Capture the cell that displays the provided text and extract its (x, y) central coordinate. 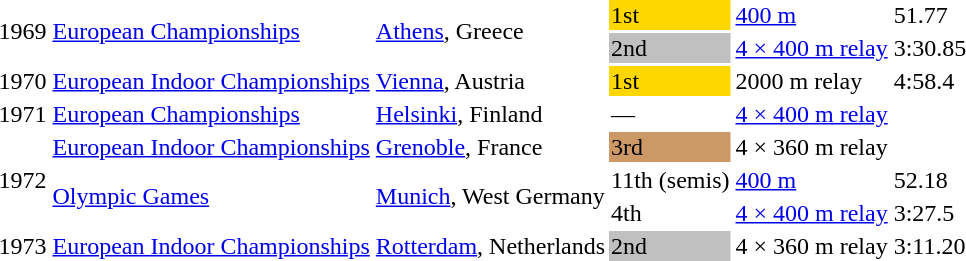
Munich, West Germany (490, 196)
Helsinki, Finland (490, 114)
Rotterdam, Netherlands (490, 246)
Grenoble, France (490, 147)
2000 m relay (812, 81)
Vienna, Austria (490, 81)
3rd (670, 147)
11th (semis) (670, 180)
— (670, 114)
Athens, Greece (490, 32)
4th (670, 213)
Olympic Games (211, 196)
